Locate the cell with the specified text and output its (x, y) center coordinate. 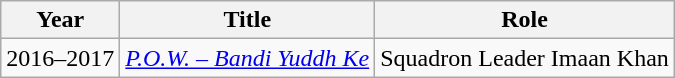
Squadron Leader Imaan Khan (525, 58)
2016–2017 (60, 58)
Role (525, 20)
Year (60, 20)
Title (248, 20)
P.O.W. – Bandi Yuddh Ke (248, 58)
